Search for the cell housing the specified text and yield its [x, y] center coordinate. 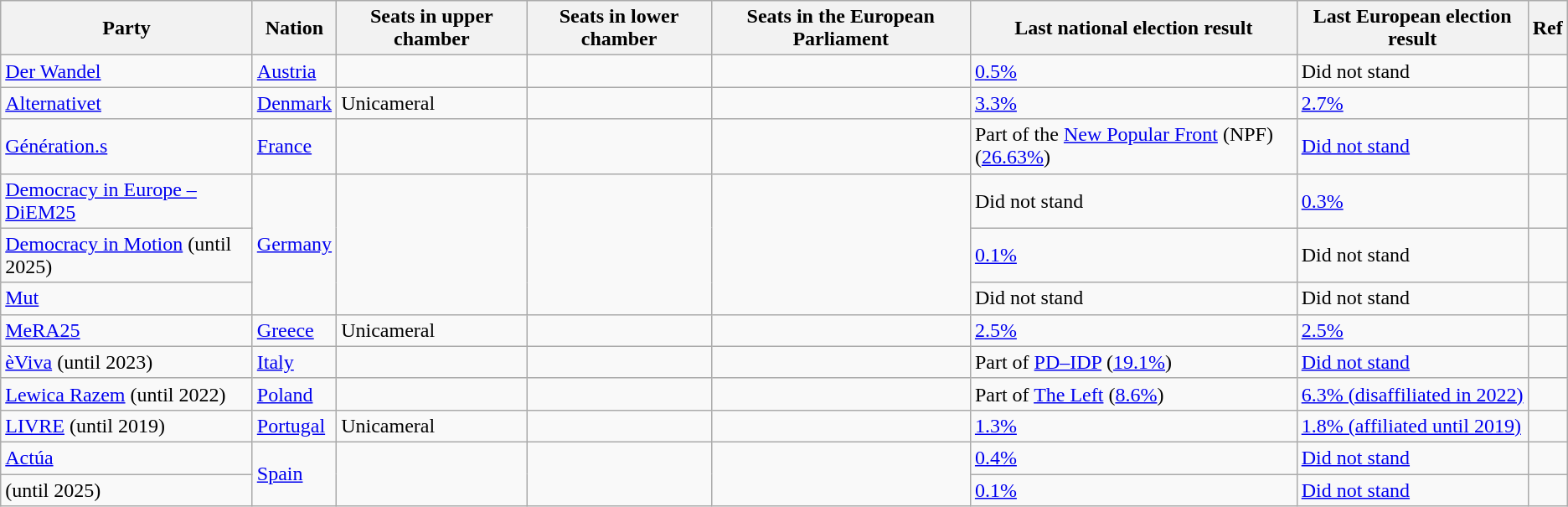
Actúa [127, 458]
Ref [1548, 28]
0.4% [1133, 458]
Génération.s [127, 146]
Nation [294, 28]
Der Wandel [127, 71]
Austria [294, 71]
Mut [127, 298]
0.5% [1133, 71]
Party [127, 28]
Alternativet [127, 103]
Germany [294, 244]
Portugal [294, 426]
Part of the New Popular Front (NPF) (26.63%) [1133, 146]
Last European election result [1412, 28]
Seats in lower chamber [619, 28]
Democracy in Europe – DiEM25 [127, 201]
Lewica Razem (until 2022) [127, 394]
(until 2025) [127, 490]
2.7% [1412, 103]
Part of The Left (8.6%) [1133, 394]
Seats in upper chamber [432, 28]
Poland [294, 394]
èViva (until 2023) [127, 362]
1.8% (affiliated until 2019) [1412, 426]
0.3% [1412, 201]
LIVRE (until 2019) [127, 426]
Last national election result [1133, 28]
Denmark [294, 103]
Spain [294, 473]
Seats in the European Parliament [841, 28]
Italy [294, 362]
1.3% [1133, 426]
MeRA25 [127, 330]
6.3% (disaffiliated in 2022) [1412, 394]
France [294, 146]
Part of PD–IDP (19.1%) [1133, 362]
Greece [294, 330]
3.3% [1133, 103]
Democracy in Motion (until 2025) [127, 255]
